Scan for the cell matching the given text and deliver its [X, Y] coordinate at center. 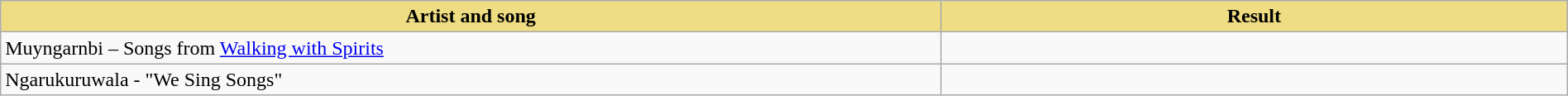
Result [1254, 17]
Artist and song [471, 17]
Ngarukuruwala - "We Sing Songs" [471, 79]
Muyngarnbi – Songs from Walking with Spirits [471, 48]
